Provide the [X, Y] coordinate of the cell's center where the given text is located.  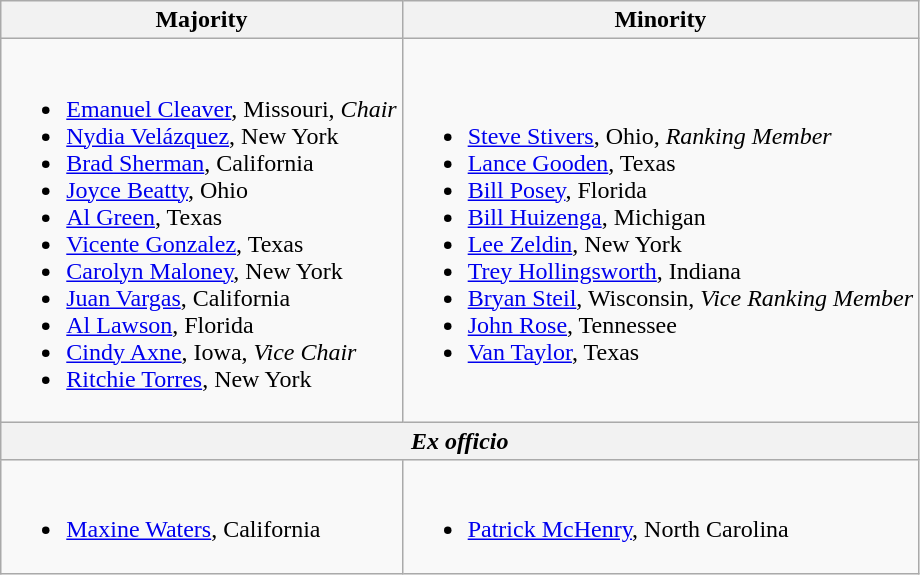
Majority [202, 20]
Maxine Waters, California [202, 516]
Ex officio [460, 441]
Patrick McHenry, North Carolina [660, 516]
Minority [660, 20]
